Scan for the cell matching the given text and deliver its [X, Y] coordinate at center. 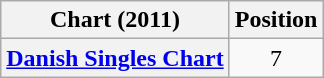
Danish Singles Chart [115, 58]
Position [276, 20]
7 [276, 58]
Chart (2011) [115, 20]
